Return (x, y) of the center of cell containing provided text 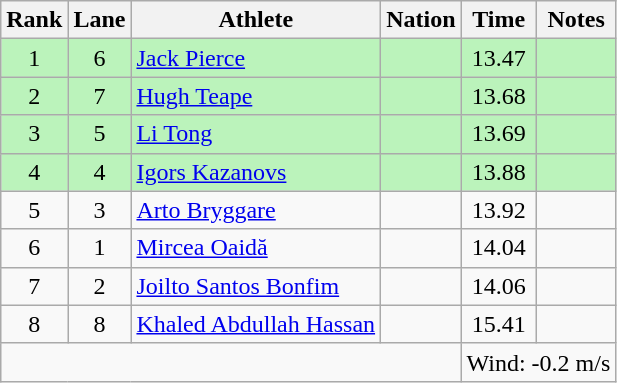
13.47 (498, 58)
Lane (100, 20)
Joilto Santos Bonfim (256, 286)
13.68 (498, 96)
13.88 (498, 172)
Jack Pierce (256, 58)
Nation (421, 20)
Arto Bryggare (256, 210)
Mircea Oaidă (256, 248)
Hugh Teape (256, 96)
Time (498, 20)
13.92 (498, 210)
13.69 (498, 134)
Wind: -0.2 m/s (538, 362)
Khaled Abdullah Hassan (256, 324)
Igors Kazanovs (256, 172)
15.41 (498, 324)
Li Tong (256, 134)
14.06 (498, 286)
14.04 (498, 248)
Athlete (256, 20)
Notes (576, 20)
Rank (34, 20)
